From the cell containing the given text, extract its center point as (x, y) coordinate. 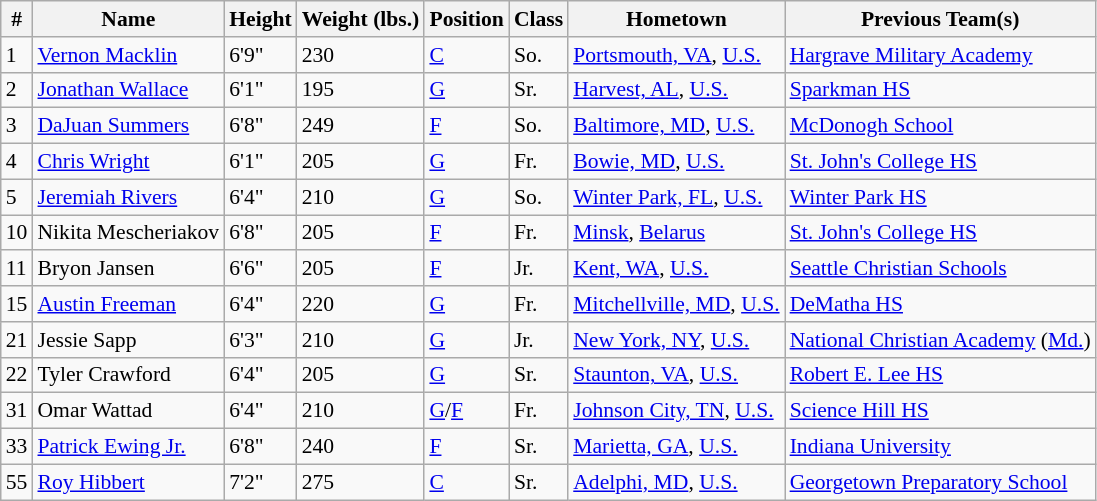
11 (17, 269)
Robert E. Lee HS (940, 375)
Harvest, AL, U.S. (676, 90)
Jeremiah Rivers (128, 197)
Patrick Ewing Jr. (128, 447)
Jonathan Wallace (128, 90)
Johnson City, TN, U.S. (676, 411)
33 (17, 447)
Seattle Christian Schools (940, 269)
6'9" (260, 55)
Chris Wright (128, 162)
Position (466, 19)
Previous Team(s) (940, 19)
Bryon Jansen (128, 269)
195 (361, 90)
2 (17, 90)
Baltimore, MD, U.S. (676, 126)
Hargrave Military Academy (940, 55)
Indiana University (940, 447)
220 (361, 304)
249 (361, 126)
Sparkman HS (940, 90)
Omar Wattad (128, 411)
5 (17, 197)
Mitchellville, MD, U.S. (676, 304)
4 (17, 162)
National Christian Academy (Md.) (940, 340)
Marietta, GA, U.S. (676, 447)
Roy Hibbert (128, 482)
Georgetown Preparatory School (940, 482)
Class (538, 19)
Hometown (676, 19)
Name (128, 19)
15 (17, 304)
Vernon Macklin (128, 55)
230 (361, 55)
Portsmouth, VA, U.S. (676, 55)
McDonogh School (940, 126)
Weight (lbs.) (361, 19)
10 (17, 233)
Nikita Mescheriakov (128, 233)
55 (17, 482)
G/F (466, 411)
22 (17, 375)
3 (17, 126)
Science Hill HS (940, 411)
21 (17, 340)
7'2" (260, 482)
240 (361, 447)
Minsk, Belarus (676, 233)
1 (17, 55)
Austin Freeman (128, 304)
Jessie Sapp (128, 340)
New York, NY, U.S. (676, 340)
Bowie, MD, U.S. (676, 162)
Adelphi, MD, U.S. (676, 482)
Height (260, 19)
Winter Park HS (940, 197)
6'6" (260, 269)
6'3" (260, 340)
DeMatha HS (940, 304)
DaJuan Summers (128, 126)
# (17, 19)
Tyler Crawford (128, 375)
Winter Park, FL, U.S. (676, 197)
275 (361, 482)
31 (17, 411)
Kent, WA, U.S. (676, 269)
Staunton, VA, U.S. (676, 375)
